Identify which cell holds the provided text, then report its [X, Y] central coordinate. 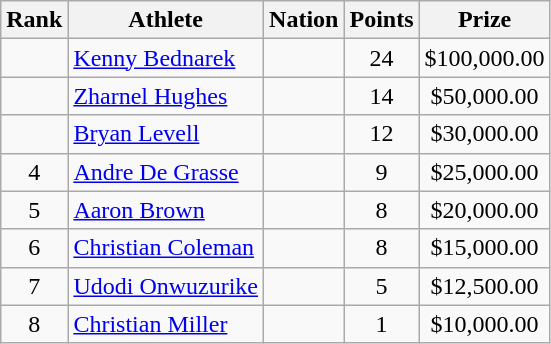
Christian Miller [166, 324]
Prize [484, 20]
Christian Coleman [166, 248]
$25,000.00 [484, 172]
4 [34, 172]
$12,500.00 [484, 286]
Points [382, 20]
Kenny Bednarek [166, 58]
$10,000.00 [484, 324]
Aaron Brown [166, 210]
$50,000.00 [484, 96]
Athlete [166, 20]
$15,000.00 [484, 248]
7 [34, 286]
$100,000.00 [484, 58]
24 [382, 58]
Bryan Levell [166, 134]
$30,000.00 [484, 134]
Rank [34, 20]
Zharnel Hughes [166, 96]
12 [382, 134]
Udodi Onwuzurike [166, 286]
9 [382, 172]
14 [382, 96]
Nation [304, 20]
6 [34, 248]
1 [382, 324]
$20,000.00 [484, 210]
Andre De Grasse [166, 172]
